Locate the cell with the specified text and output its [X, Y] center coordinate. 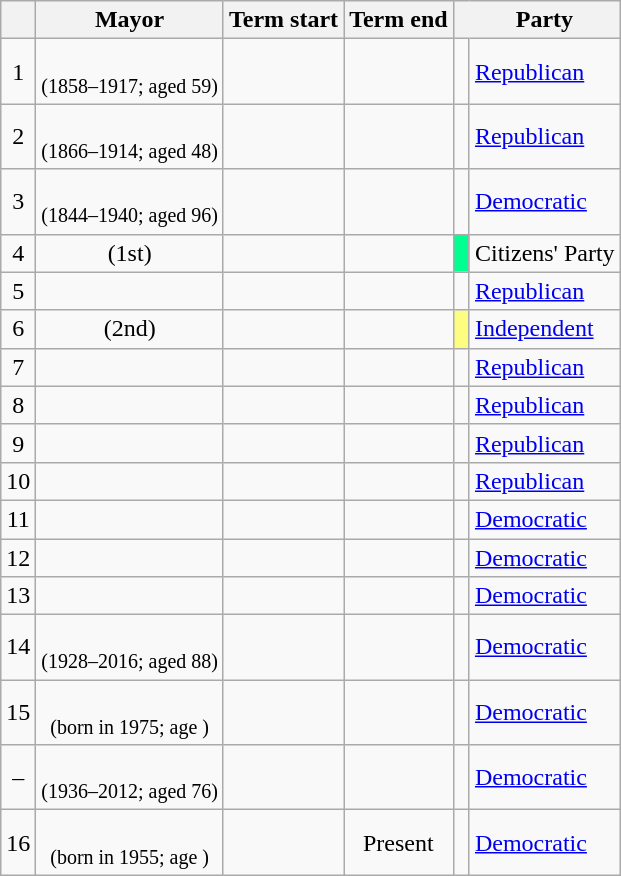
15 [18, 712]
Mayor [130, 20]
11 [18, 519]
2 [18, 136]
1 [18, 72]
(1866–1914; aged 48) [130, 136]
13 [18, 596]
10 [18, 481]
8 [18, 405]
(1936–2012; aged 76) [130, 778]
(born in 1975; age ) [130, 712]
5 [18, 291]
9 [18, 443]
Independent [544, 329]
4 [18, 253]
7 [18, 367]
Term start [283, 20]
(1928–2016; aged 88) [130, 648]
3 [18, 202]
14 [18, 648]
Term end [399, 20]
(1858–1917; aged 59) [130, 72]
16 [18, 842]
12 [18, 557]
6 [18, 329]
Present [399, 842]
Party [544, 20]
(born in 1955; age ) [130, 842]
(2nd) [130, 329]
Citizens' Party [544, 253]
(1st) [130, 253]
(1844–1940; aged 96) [130, 202]
– [18, 778]
